Scan for the cell matching the given text and deliver its [x, y] coordinate at center. 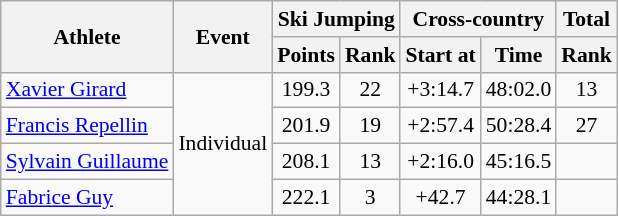
199.3 [306, 90]
222.1 [306, 197]
+2:57.4 [440, 126]
Sylvain Guillaume [88, 162]
Cross-country [478, 19]
+42.7 [440, 197]
Points [306, 55]
19 [370, 126]
Ski Jumping [336, 19]
Athlete [88, 36]
201.9 [306, 126]
48:02.0 [518, 90]
50:28.4 [518, 126]
44:28.1 [518, 197]
Event [222, 36]
Start at [440, 55]
Fabrice Guy [88, 197]
Total [586, 19]
3 [370, 197]
27 [586, 126]
Francis Repellin [88, 126]
Time [518, 55]
Individual [222, 143]
Xavier Girard [88, 90]
+3:14.7 [440, 90]
+2:16.0 [440, 162]
208.1 [306, 162]
22 [370, 90]
45:16.5 [518, 162]
